Identify which cell holds the provided text, then report its (x, y) central coordinate. 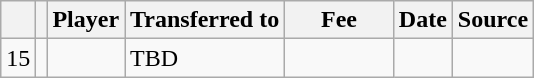
15 (18, 58)
Transferred to (205, 20)
Source (492, 20)
TBD (205, 58)
Date (422, 20)
Player (86, 20)
Fee (340, 20)
